Provide the (x, y) coordinate of the cell's center where the given text is located.  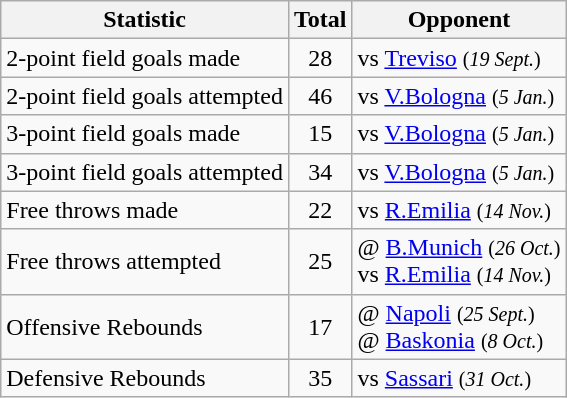
15 (320, 134)
34 (320, 172)
@ B.Munich (26 Oct.) vs R.Emilia (14 Nov.) (459, 262)
2-point field goals attempted (145, 96)
vs Treviso (19 Sept.) (459, 58)
17 (320, 326)
Offensive Rebounds (145, 326)
3-point field goals attempted (145, 172)
Total (320, 20)
46 (320, 96)
28 (320, 58)
3-point field goals made (145, 134)
Defensive Rebounds (145, 378)
vs Sassari (31 Oct.) (459, 378)
35 (320, 378)
Free throws made (145, 210)
@ Napoli (25 Sept.) @ Baskonia (8 Oct.) (459, 326)
Statistic (145, 20)
22 (320, 210)
Free throws attempted (145, 262)
2-point field goals made (145, 58)
vs R.Emilia (14 Nov.) (459, 210)
Opponent (459, 20)
25 (320, 262)
